Determine the (x, y) coordinate at the center of the cell enclosing the given text.  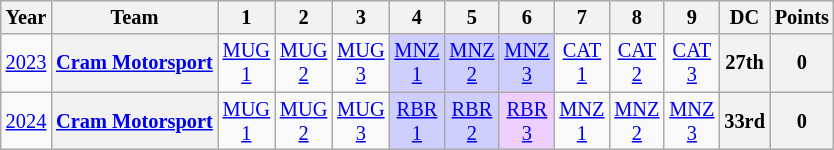
2 (304, 17)
RBR3 (526, 121)
2024 (26, 121)
CAT1 (582, 63)
27th (744, 63)
8 (636, 17)
6 (526, 17)
1 (246, 17)
CAT2 (636, 63)
9 (692, 17)
7 (582, 17)
Team (134, 17)
RBR2 (472, 121)
3 (360, 17)
Year (26, 17)
CAT3 (692, 63)
5 (472, 17)
33rd (744, 121)
4 (416, 17)
RBR1 (416, 121)
DC (744, 17)
2023 (26, 63)
Points (802, 17)
